Pinpoint the cell where the given text exists, returning its (X, Y) midpoint coordinate. 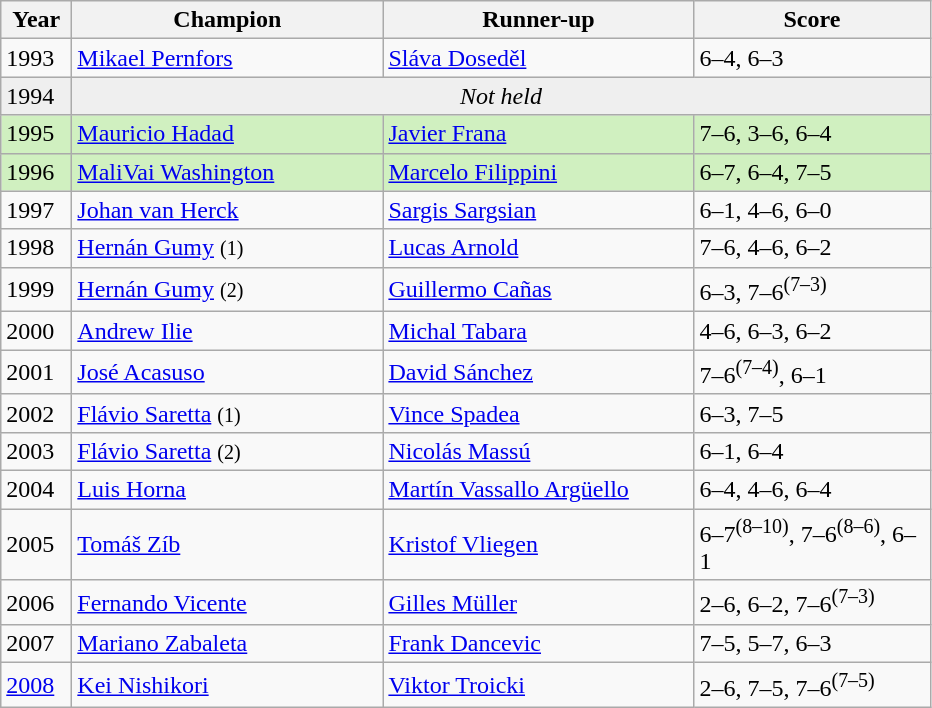
1995 (36, 134)
2–6, 6–2, 7–6(7–3) (812, 602)
Guillermo Cañas (538, 290)
Vince Spadea (538, 413)
Marcelo Filippini (538, 172)
Nicolás Massú (538, 451)
Kei Nishikori (228, 686)
7–6, 3–6, 6–4 (812, 134)
2006 (36, 602)
Flávio Saretta (1) (228, 413)
Hernán Gumy (2) (228, 290)
6–1, 6–4 (812, 451)
David Sánchez (538, 372)
Tomáš Zíb (228, 545)
6–4, 4–6, 6–4 (812, 489)
2004 (36, 489)
Sláva Doseděl (538, 58)
Martín Vassallo Argüello (538, 489)
1994 (36, 96)
Year (36, 20)
Mariano Zabaleta (228, 644)
Luis Horna (228, 489)
Kristof Vliegen (538, 545)
Fernando Vicente (228, 602)
6–4, 6–3 (812, 58)
Mikael Pernfors (228, 58)
2–6, 7–5, 7–6(7–5) (812, 686)
Hernán Gumy (1) (228, 248)
6–3, 7–5 (812, 413)
Frank Dancevic (538, 644)
MaliVai Washington (228, 172)
6–3, 7–6(7–3) (812, 290)
Gilles Müller (538, 602)
Not held (501, 96)
Sargis Sargsian (538, 210)
4–6, 6–3, 6–2 (812, 331)
Runner-up (538, 20)
7–5, 5–7, 6–3 (812, 644)
6–7, 6–4, 7–5 (812, 172)
7–6(7–4), 6–1 (812, 372)
7–6, 4–6, 6–2 (812, 248)
1993 (36, 58)
2007 (36, 644)
Lucas Arnold (538, 248)
2005 (36, 545)
1998 (36, 248)
1999 (36, 290)
Champion (228, 20)
Javier Frana (538, 134)
Score (812, 20)
2008 (36, 686)
1996 (36, 172)
2001 (36, 372)
2003 (36, 451)
6–1, 4–6, 6–0 (812, 210)
6–7(8–10), 7–6(8–6), 6–1 (812, 545)
José Acasuso (228, 372)
2000 (36, 331)
Mauricio Hadad (228, 134)
1997 (36, 210)
Andrew Ilie (228, 331)
2002 (36, 413)
Johan van Herck (228, 210)
Flávio Saretta (2) (228, 451)
Michal Tabara (538, 331)
Viktor Troicki (538, 686)
